Output the (X, Y) coordinate of the center of the cell containing the given text.  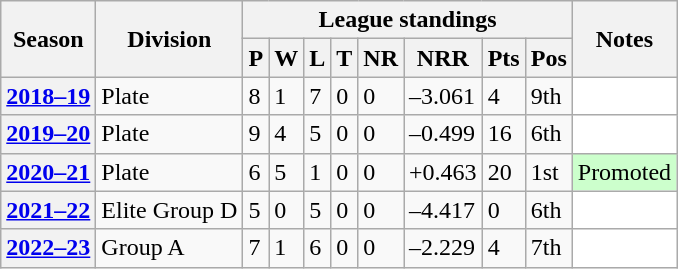
2021–22 (48, 210)
Pos (548, 58)
16 (504, 134)
7th (548, 248)
9th (548, 96)
Pts (504, 58)
1st (548, 172)
Division (170, 39)
Season (48, 39)
League standings (408, 20)
Elite Group D (170, 210)
Group A (170, 248)
20 (504, 172)
–2.229 (444, 248)
–3.061 (444, 96)
2020–21 (48, 172)
2022–23 (48, 248)
2019–20 (48, 134)
8 (256, 96)
9 (256, 134)
W (286, 58)
T (344, 58)
P (256, 58)
–4.417 (444, 210)
Notes (624, 39)
NRR (444, 58)
Promoted (624, 172)
L (318, 58)
2018–19 (48, 96)
NR (381, 58)
+0.463 (444, 172)
–0.499 (444, 134)
